Find where the given text appears and provide that cell's center as [x, y] coordinate. 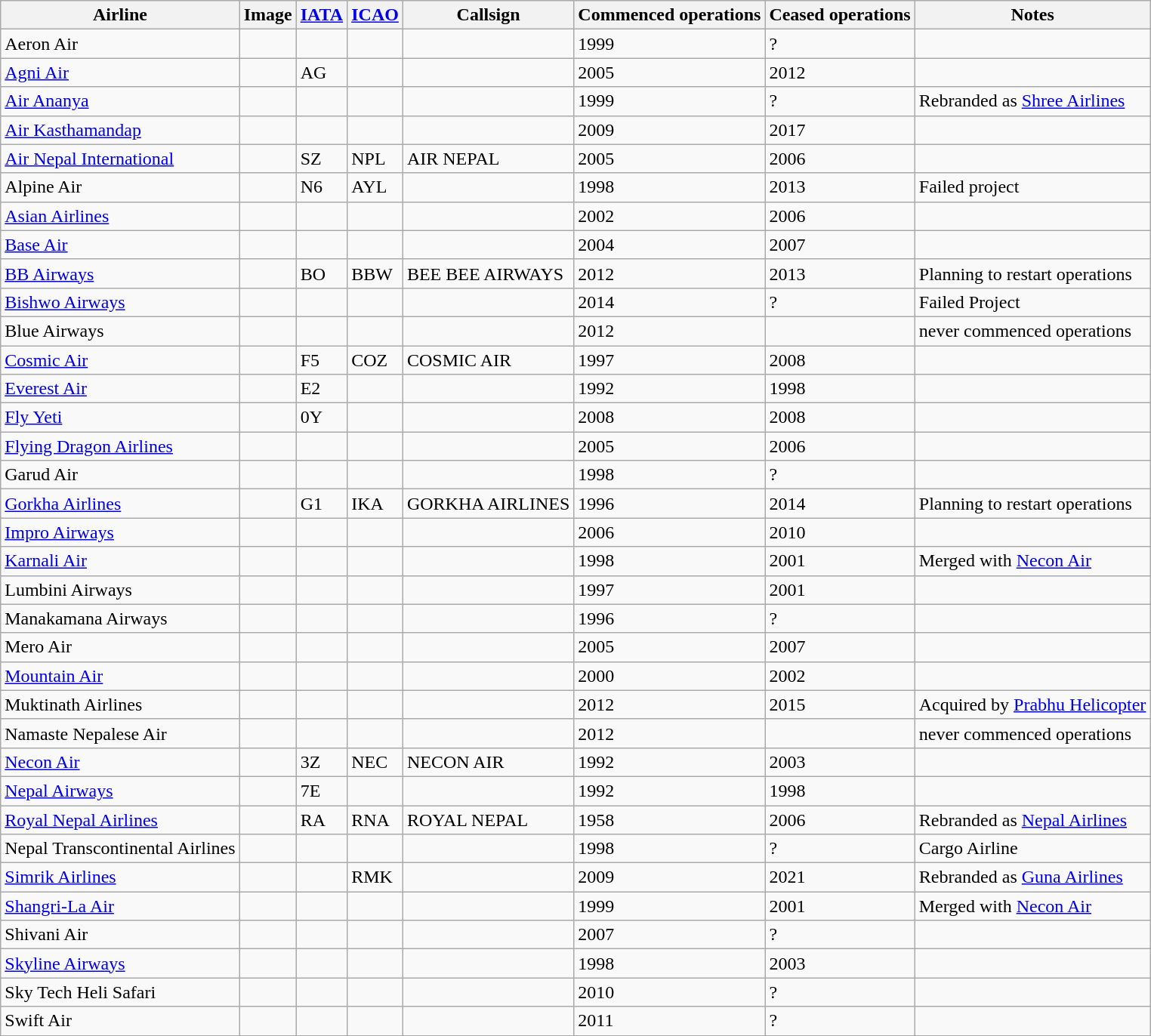
Shangri-La Air [120, 906]
Bishwo Airways [120, 302]
Air Ananya [120, 101]
BB Airways [120, 273]
2004 [669, 245]
Acquired by Prabhu Helicopter [1032, 705]
Notes [1032, 15]
COZ [375, 360]
Flying Dragon Airlines [120, 446]
Nepal Transcontinental Airlines [120, 849]
G1 [322, 504]
Failed project [1032, 187]
AYL [375, 187]
SZ [322, 159]
Cargo Airline [1032, 849]
NPL [375, 159]
BEE BEE AIRWAYS [488, 273]
2015 [840, 705]
2017 [840, 130]
Image [267, 15]
Commenced operations [669, 15]
N6 [322, 187]
RA [322, 819]
1958 [669, 819]
Asian Airlines [120, 216]
Sky Tech Heli Safari [120, 992]
Air Nepal International [120, 159]
Gorkha Airlines [120, 504]
Impro Airways [120, 532]
BO [322, 273]
2021 [840, 877]
IATA [322, 15]
Swift Air [120, 1021]
Nepal Airways [120, 791]
ICAO [375, 15]
Garud Air [120, 475]
Air Kasthamandap [120, 130]
Ceased operations [840, 15]
RMK [375, 877]
Shivani Air [120, 935]
NECON AIR [488, 762]
Mountain Air [120, 676]
Blue Airways [120, 331]
0Y [322, 418]
Necon Air [120, 762]
2011 [669, 1021]
ROYAL NEPAL [488, 819]
7E [322, 791]
IKA [375, 504]
2000 [669, 676]
Base Air [120, 245]
COSMIC AIR [488, 360]
AIR NEPAL [488, 159]
AG [322, 72]
Lumbini Airways [120, 590]
Mero Air [120, 647]
Simrik Airlines [120, 877]
Everest Air [120, 389]
Karnali Air [120, 561]
Manakamana Airways [120, 618]
Rebranded as Shree Airlines [1032, 101]
Aeron Air [120, 44]
BBW [375, 273]
Alpine Air [120, 187]
Royal Nepal Airlines [120, 819]
Namaste Nepalese Air [120, 733]
3Z [322, 762]
Rebranded as Guna Airlines [1032, 877]
Rebranded as Nepal Airlines [1032, 819]
F5 [322, 360]
Callsign [488, 15]
NEC [375, 762]
Failed Project [1032, 302]
Fly Yeti [120, 418]
E2 [322, 389]
Airline [120, 15]
Muktinath Airlines [120, 705]
Cosmic Air [120, 360]
RNA [375, 819]
GORKHA AIRLINES [488, 504]
Skyline Airways [120, 964]
Agni Air [120, 72]
